Capture the cell that displays the provided text and extract its [x, y] central coordinate. 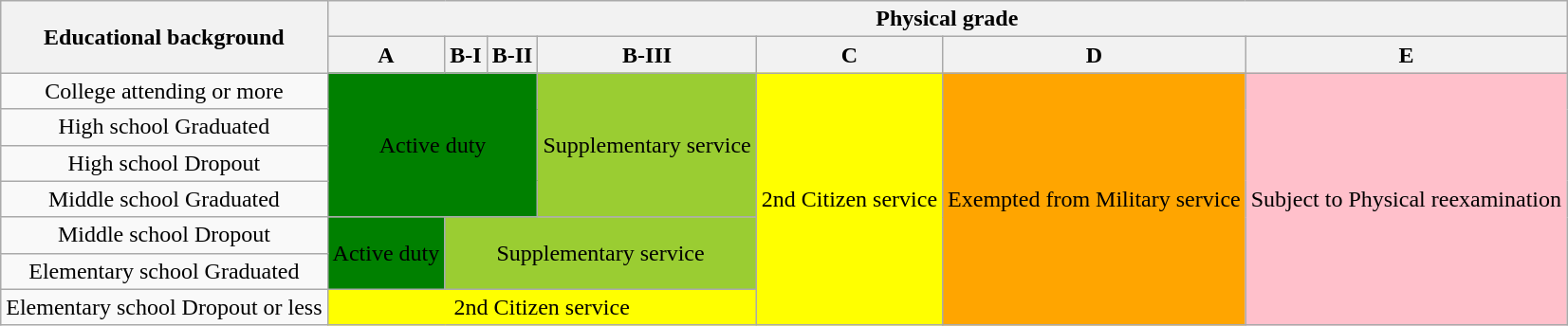
B-I [466, 55]
B-III [647, 55]
Subject to Physical reexamination [1406, 199]
E [1406, 55]
B-II [512, 55]
High school Graduated [164, 127]
Physical grade [947, 19]
Exempted from Military service [1095, 199]
Educational background [164, 37]
College attending or more [164, 91]
Elementary school Graduated [164, 271]
D [1095, 55]
Elementary school Dropout or less [164, 307]
A [386, 55]
C [849, 55]
High school Dropout [164, 163]
Middle school Dropout [164, 235]
Middle school Graduated [164, 199]
